Search for the cell housing the specified text and yield its (X, Y) center coordinate. 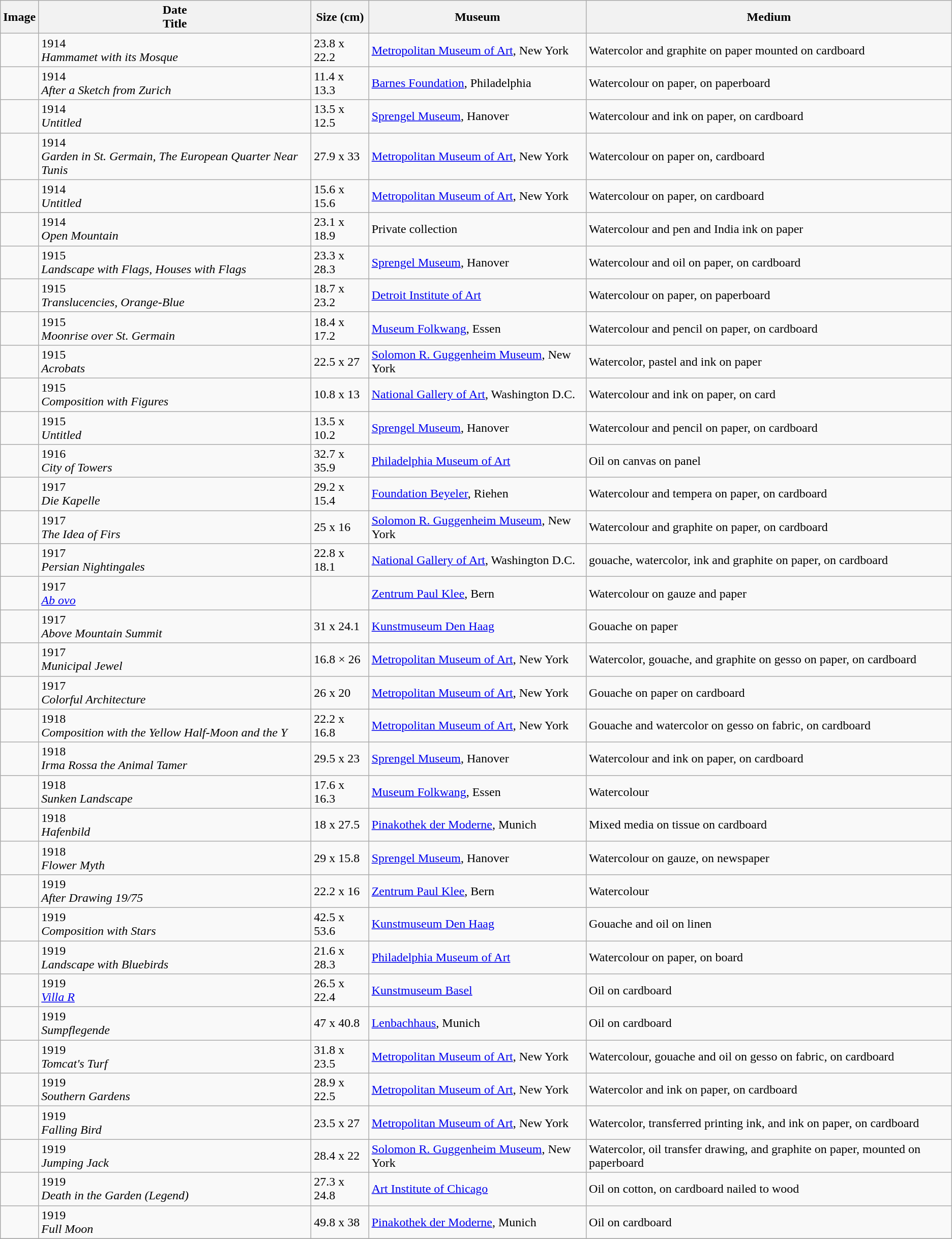
Private collection (477, 229)
15.6 x 15.6 (340, 196)
Watercolor, pastel and ink on paper (769, 361)
Mixed media on tissue on cardboard (769, 825)
Watercolour and ink on paper, on card (769, 395)
1916City of Towers (175, 461)
47 x 40.8 (340, 1023)
18 x 27.5 (340, 825)
42.5 x 53.6 (340, 924)
Foundation Beyeler, Riehen (477, 494)
31.8 x 23.5 (340, 1057)
1919Villa R (175, 991)
1917Municipal Jewel (175, 659)
1914After a Sketch from Zurich (175, 83)
1915Moonrise over St. Germain (175, 329)
27.3 x 24.8 (340, 1189)
1919Sumpflegende (175, 1023)
gouache, watercolor, ink and graphite on paper, on cardboard (769, 560)
25 x 16 (340, 527)
18.7 x 23.2 (340, 295)
Kunstmuseum Basel (477, 991)
1915Translucencies, Orange-Blue (175, 295)
Watercolour and tempera on paper, on cardboard (769, 494)
Lenbachhaus, Munich (477, 1023)
23.3 x 28.3 (340, 262)
23.1 x 18.9 (340, 229)
1915Landscape with Flags, Houses with Flags (175, 262)
1915Untitled (175, 427)
29 x 15.8 (340, 858)
1914Hammamet with its Mosque (175, 50)
29.2 x 15.4 (340, 494)
1919Southern Gardens (175, 1089)
29.5 x 23 (340, 759)
1917Ab ovo (175, 593)
Gouache on paper (769, 627)
16.8 × 26 (340, 659)
26.5 x 22.4 (340, 991)
10.8 x 13 (340, 395)
1918Irma Rossa the Animal Tamer (175, 759)
Watercolour on paper, on cardboard (769, 196)
23.5 x 27 (340, 1123)
18.4 x 17.2 (340, 329)
1917The Idea of Firs (175, 527)
17.6 x 16.3 (340, 791)
1919Full Moon (175, 1222)
1919After Drawing 19/75 (175, 891)
31 x 24.1 (340, 627)
Watercolour and pen and India ink on paper (769, 229)
1919Tomcat's Turf (175, 1057)
Watercolour and graphite on paper, on cardboard (769, 527)
Watercolour, gouache and oil on gesso on fabric, on cardboard (769, 1057)
1919Jumping Jack (175, 1156)
Art Institute of Chicago (477, 1189)
1918Composition with the Yellow Half-Moon and the Y (175, 725)
Size (cm) (340, 17)
1917Colorful Architecture (175, 693)
1919Landscape with Bluebirds (175, 957)
Medium (769, 17)
Gouache on paper on cardboard (769, 693)
21.6 x 28.3 (340, 957)
1918Sunken Landscape (175, 791)
Museum (477, 17)
1919Falling Bird (175, 1123)
1915Composition with Figures (175, 395)
Watercolour on gauze and paper (769, 593)
Watercolour on gauze, on newspaper (769, 858)
26 x 20 (340, 693)
Watercolour on paper, on board (769, 957)
1917Die Kapelle (175, 494)
Oil on canvas on panel (769, 461)
Oil on cotton, on cardboard nailed to wood (769, 1189)
23.8 x 22.2 (340, 50)
27.9 x 33 (340, 156)
Detroit Institute of Art (477, 295)
Watercolour and oil on paper, on cardboard (769, 262)
Barnes Foundation, Philadelphia (477, 83)
1914Open Mountain (175, 229)
22.2 x 16.8 (340, 725)
Watercolor, transferred printing ink, and ink on paper, on cardboard (769, 1123)
Watercolor and ink on paper, on cardboard (769, 1089)
11.4 x 13.3 (340, 83)
1917Above Mountain Summit (175, 627)
Gouache and oil on linen (769, 924)
22.2 x 16 (340, 891)
Gouache and watercolor on gesso on fabric, on cardboard (769, 725)
DateTitle (175, 17)
13.5 x 12.5 (340, 116)
1918Hafenbild (175, 825)
Watercolor, gouache, and graphite on gesso on paper, on cardboard (769, 659)
Image (19, 17)
49.8 x 38 (340, 1222)
Watercolor and graphite on paper mounted on cardboard (769, 50)
28.4 x 22 (340, 1156)
Watercolor, oil transfer drawing, and graphite on paper, mounted on paperboard (769, 1156)
Watercolour on paper on, cardboard (769, 156)
1917Persian Nightingales (175, 560)
22.5 x 27 (340, 361)
28.9 x 22.5 (340, 1089)
22.8 x 18.1 (340, 560)
13.5 x 10.2 (340, 427)
1914Garden in St. Germain, The European Quarter Near Tunis (175, 156)
1919Death in the Garden (Legend) (175, 1189)
1918Flower Myth (175, 858)
32.7 x 35.9 (340, 461)
1919Composition with Stars (175, 924)
1915Acrobats (175, 361)
